Provide the (X, Y) coordinate of the cell's center where the given text is located.  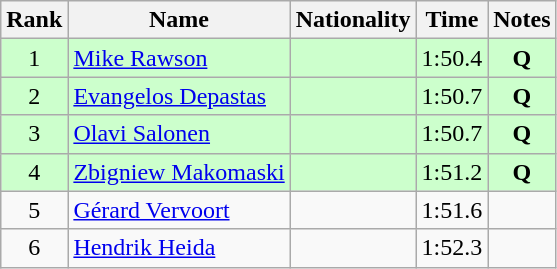
4 (34, 172)
1:52.3 (452, 248)
Mike Rawson (179, 58)
3 (34, 134)
6 (34, 248)
1:51.2 (452, 172)
Hendrik Heida (179, 248)
5 (34, 210)
Zbigniew Makomaski (179, 172)
Time (452, 20)
Rank (34, 20)
1 (34, 58)
Evangelos Depastas (179, 96)
Olavi Salonen (179, 134)
2 (34, 96)
1:50.4 (452, 58)
Name (179, 20)
Notes (522, 20)
1:51.6 (452, 210)
Gérard Vervoort (179, 210)
Nationality (353, 20)
